Pinpoint the cell where the given text exists, returning its [X, Y] midpoint coordinate. 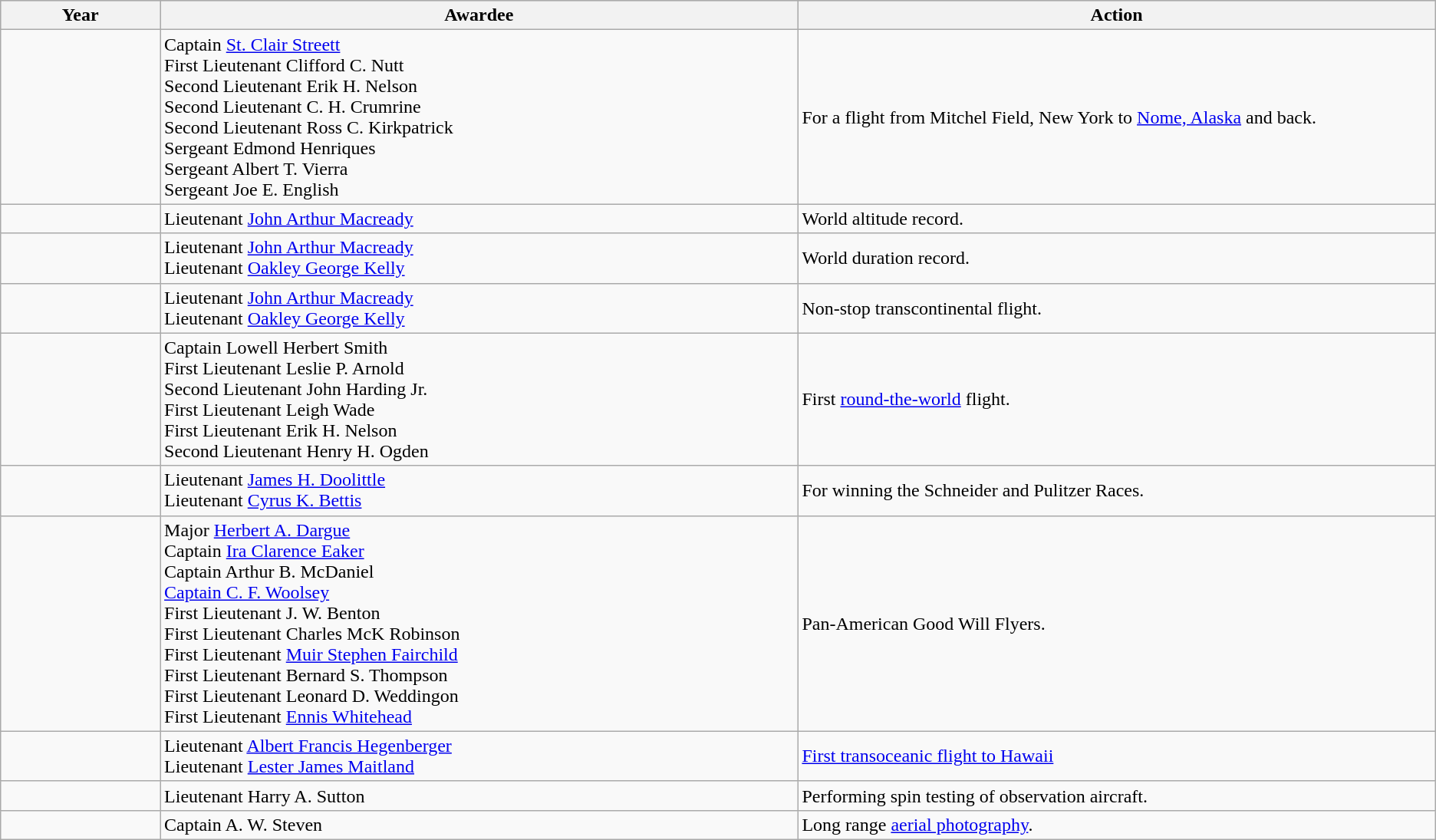
For a flight from Mitchel Field, New York to Nome, Alaska and back. [1117, 117]
Lieutenant James H. DoolittleLieutenant Cyrus K. Bettis [479, 491]
Awardee [479, 15]
For winning the Schneider and Pulitzer Races. [1117, 491]
Lieutenant Harry A. Sutton [479, 796]
World altitude record. [1117, 219]
Performing spin testing of observation aircraft. [1117, 796]
Year [81, 15]
Lieutenant Albert Francis HegenbergerLieutenant Lester James Maitland [479, 756]
Pan-American Good Will Flyers. [1117, 623]
Non-stop transcontinental flight. [1117, 308]
First round-the-world flight. [1117, 399]
Lieutenant John Arthur Macready [479, 219]
Action [1117, 15]
World duration record. [1117, 258]
First transoceanic flight to Hawaii [1117, 756]
Long range aerial photography. [1117, 825]
Captain A. W. Steven [479, 825]
